Extract the [X, Y] coordinate from the center of the cell holding the provided text.  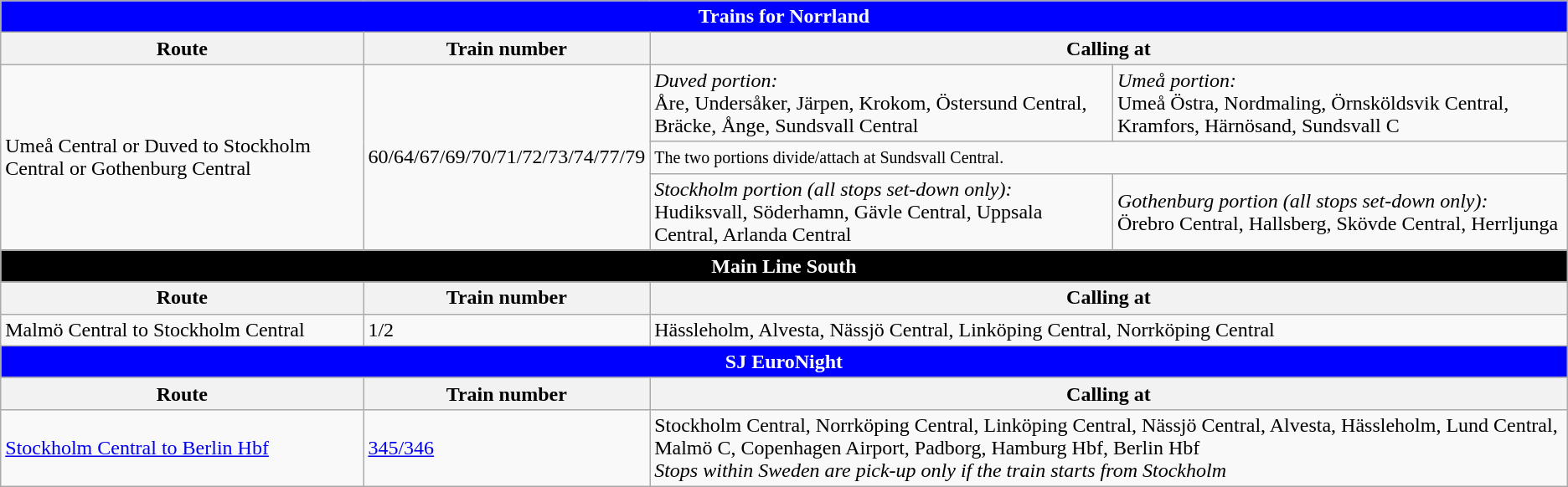
The two portions divide/attach at Sundsvall Central. [1109, 157]
Umeå portion:Umeå Östra, Nordmaling, Örnsköldsvik Central, Kramfors, Härnösand, Sundsvall C [1340, 103]
Duved portion:Åre, Undersåker, Järpen, Krokom, Östersund Central, Bräcke, Ånge, Sundsvall Central [881, 103]
345/346 [507, 448]
Malmö Central to Stockholm Central [183, 330]
Trains for Norrland [784, 17]
60/64/67/69/70/71/72/73/74/77/79 [507, 157]
Gothenburg portion (all stops set-down only):Örebro Central, Hallsberg, Skövde Central, Herrljunga [1340, 212]
Stockholm Central to Berlin Hbf [183, 448]
Main Line South [784, 266]
Umeå Central or Duved to Stockholm Central or Gothenburg Central [183, 157]
Stockholm portion (all stops set-down only): Hudiksvall, Söderhamn, Gävle Central, Uppsala Central, Arlanda Central [881, 212]
Hässleholm, Alvesta, Nässjö Central, Linköping Central, Norrköping Central [1109, 330]
SJ EuroNight [784, 361]
1/2 [507, 330]
